Locate the cell with the specified text and output its (X, Y) center coordinate. 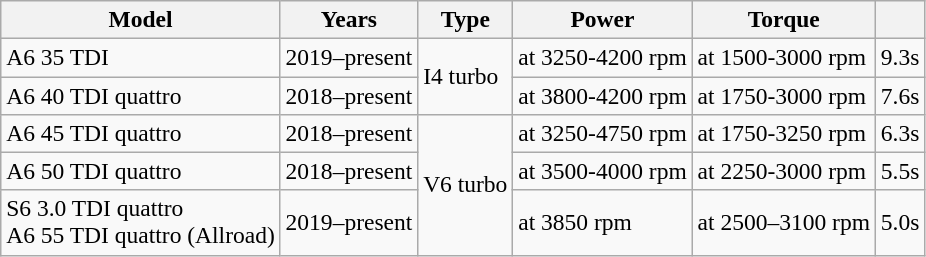
at 3800-4200 rpm (602, 95)
at 3850 rpm (602, 222)
at 3250-4200 rpm (602, 57)
A6 45 TDI quattro (140, 133)
6.3s (900, 133)
A6 50 TDI quattro (140, 171)
9.3s (900, 57)
I4 turbo (466, 76)
at 2250-3000 rpm (784, 171)
A6 40 TDI quattro (140, 95)
Power (602, 19)
Type (466, 19)
at 3500-4000 rpm (602, 171)
at 1750-3000 rpm (784, 95)
A6 35 TDI (140, 57)
Torque (784, 19)
V6 turbo (466, 184)
S6 3.0 TDI quattroA6 55 TDI quattro (Allroad) (140, 222)
at 1500-3000 rpm (784, 57)
Model (140, 19)
at 2500–3100 rpm (784, 222)
at 3250-4750 rpm (602, 133)
at 1750-3250 rpm (784, 133)
Years (349, 19)
5.0s (900, 222)
5.5s (900, 171)
7.6s (900, 95)
